Extract the [x, y] coordinate from the center of the cell holding the provided text.  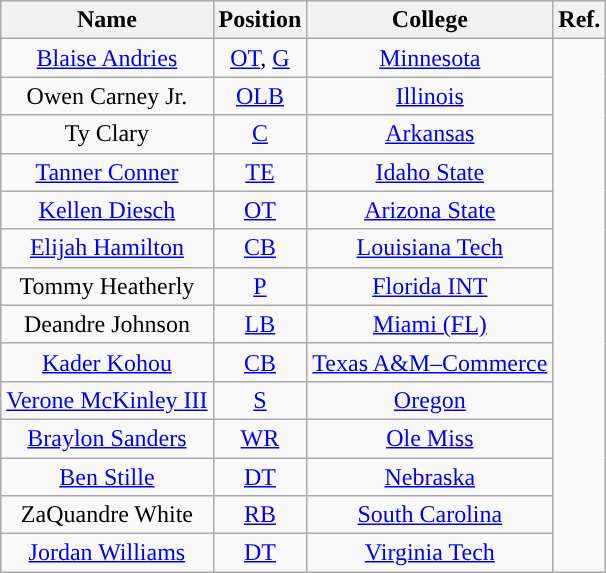
C [260, 134]
WR [260, 438]
Arkansas [430, 134]
Ben Stille [107, 477]
Tommy Heatherly [107, 286]
South Carolina [430, 515]
Name [107, 20]
Verone McKinley III [107, 400]
Elijah Hamilton [107, 248]
OT, G [260, 58]
Kellen Diesch [107, 210]
Texas A&M–Commerce [430, 362]
Miami (FL) [430, 324]
Arizona State [430, 210]
Blaise Andries [107, 58]
OT [260, 210]
Position [260, 20]
LB [260, 324]
TE [260, 172]
Tanner Conner [107, 172]
Idaho State [430, 172]
Ty Clary [107, 134]
Owen Carney Jr. [107, 96]
S [260, 400]
OLB [260, 96]
Nebraska [430, 477]
Minnesota [430, 58]
Illinois [430, 96]
Kader Kohou [107, 362]
Ole Miss [430, 438]
ZaQuandre White [107, 515]
Louisiana Tech [430, 248]
Oregon [430, 400]
Deandre Johnson [107, 324]
Ref. [580, 20]
RB [260, 515]
Virginia Tech [430, 553]
P [260, 286]
Jordan Williams [107, 553]
Florida INT [430, 286]
Braylon Sanders [107, 438]
College [430, 20]
